Scan for the cell matching the given text and deliver its [X, Y] coordinate at center. 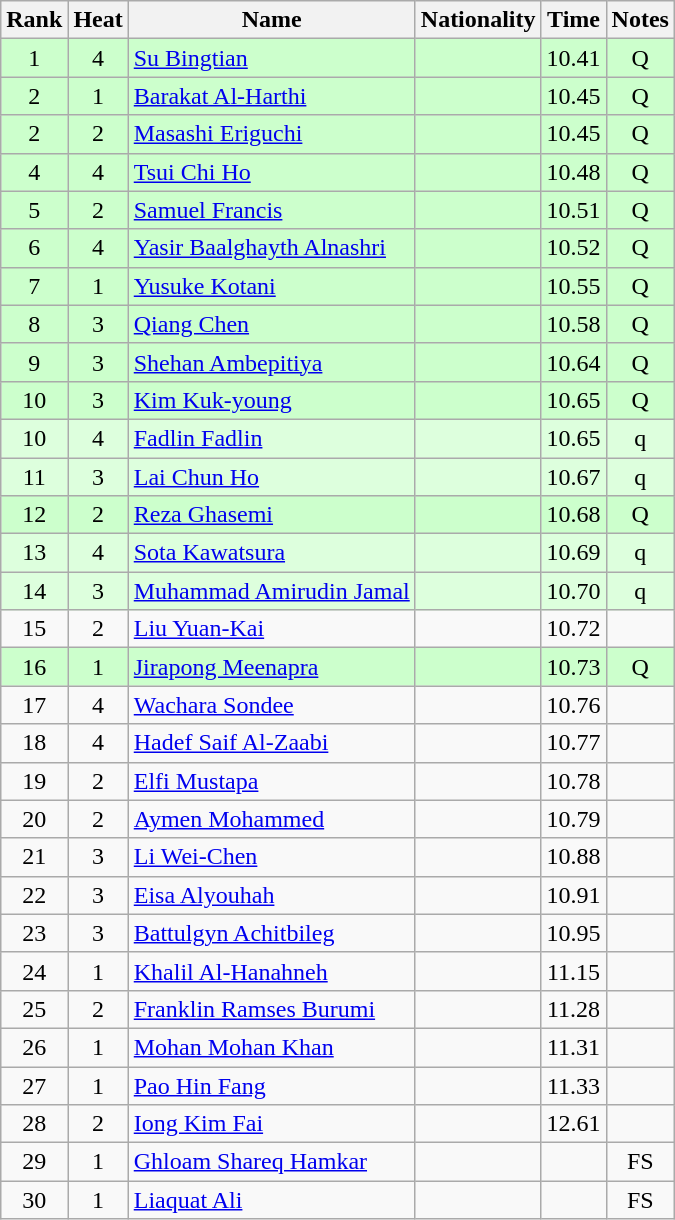
10.58 [574, 324]
Heat [98, 20]
18 [34, 743]
12.61 [574, 1124]
22 [34, 895]
Ghloam Shareq Hamkar [272, 1162]
6 [34, 248]
Muhammad Amirudin Jamal [272, 591]
15 [34, 629]
Battulgyn Achitbileg [272, 933]
9 [34, 362]
Mohan Mohan Khan [272, 1047]
10.88 [574, 857]
Tsui Chi Ho [272, 172]
10.48 [574, 172]
Samuel Francis [272, 210]
Barakat Al-Harthi [272, 96]
Reza Ghasemi [272, 515]
10.77 [574, 743]
11.33 [574, 1085]
Nationality [478, 20]
Iong Kim Fai [272, 1124]
30 [34, 1200]
24 [34, 971]
10.73 [574, 667]
20 [34, 819]
8 [34, 324]
Khalil Al-Hanahneh [272, 971]
Liaquat Ali [272, 1200]
Jirapong Meenapra [272, 667]
Yusuke Kotani [272, 286]
Masashi Eriguchi [272, 134]
Fadlin Fadlin [272, 438]
Yasir Baalghayth Alnashri [272, 248]
Li Wei-Chen [272, 857]
Pao Hin Fang [272, 1085]
10.91 [574, 895]
10.72 [574, 629]
Time [574, 20]
10.55 [574, 286]
13 [34, 553]
10.78 [574, 781]
10.70 [574, 591]
10.51 [574, 210]
29 [34, 1162]
Shehan Ambepitiya [272, 362]
7 [34, 286]
28 [34, 1124]
Franklin Ramses Burumi [272, 1009]
Eisa Alyouhah [272, 895]
10.52 [574, 248]
19 [34, 781]
12 [34, 515]
Elfi Mustapa [272, 781]
Lai Chun Ho [272, 477]
Su Bingtian [272, 58]
10.67 [574, 477]
Hadef Saif Al-Zaabi [272, 743]
17 [34, 705]
10.76 [574, 705]
Rank [34, 20]
23 [34, 933]
14 [34, 591]
Name [272, 20]
16 [34, 667]
26 [34, 1047]
21 [34, 857]
Notes [640, 20]
Liu Yuan-Kai [272, 629]
10.79 [574, 819]
Sota Kawatsura [272, 553]
10.41 [574, 58]
11 [34, 477]
25 [34, 1009]
Qiang Chen [272, 324]
5 [34, 210]
11.15 [574, 971]
Wachara Sondee [272, 705]
10.95 [574, 933]
11.28 [574, 1009]
10.64 [574, 362]
Aymen Mohammed [272, 819]
11.31 [574, 1047]
10.68 [574, 515]
10.69 [574, 553]
27 [34, 1085]
Kim Kuk-young [272, 400]
